Locate the cell with the specified text and output its (x, y) center coordinate. 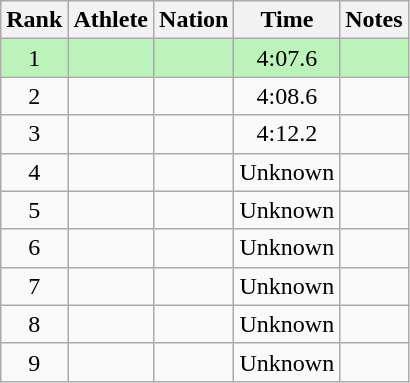
2 (34, 96)
Rank (34, 20)
4:12.2 (287, 134)
5 (34, 210)
7 (34, 286)
Time (287, 20)
8 (34, 324)
9 (34, 362)
Nation (194, 20)
Athlete (111, 20)
4:08.6 (287, 96)
1 (34, 58)
4:07.6 (287, 58)
6 (34, 248)
Notes (374, 20)
3 (34, 134)
4 (34, 172)
